Scan for the cell matching the given text and deliver its [x, y] coordinate at center. 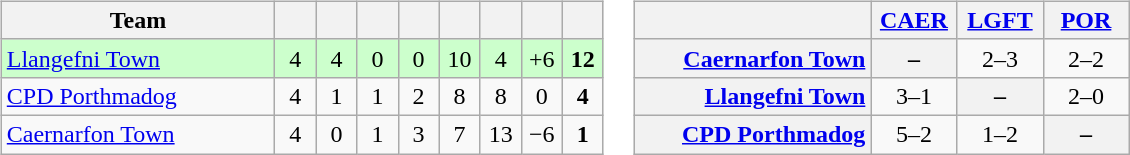
CAER [914, 20]
10 [460, 58]
POR [1086, 20]
3–1 [914, 96]
5–2 [914, 134]
−6 [542, 134]
3 [418, 134]
13 [500, 134]
1–2 [1000, 134]
2–2 [1086, 58]
7 [460, 134]
2–3 [1000, 58]
2 [418, 96]
Team [138, 20]
+6 [542, 58]
2–0 [1086, 96]
LGFT [1000, 20]
12 [582, 58]
